Detect which cell encompasses the target text, then output its (X, Y) center coordinate. 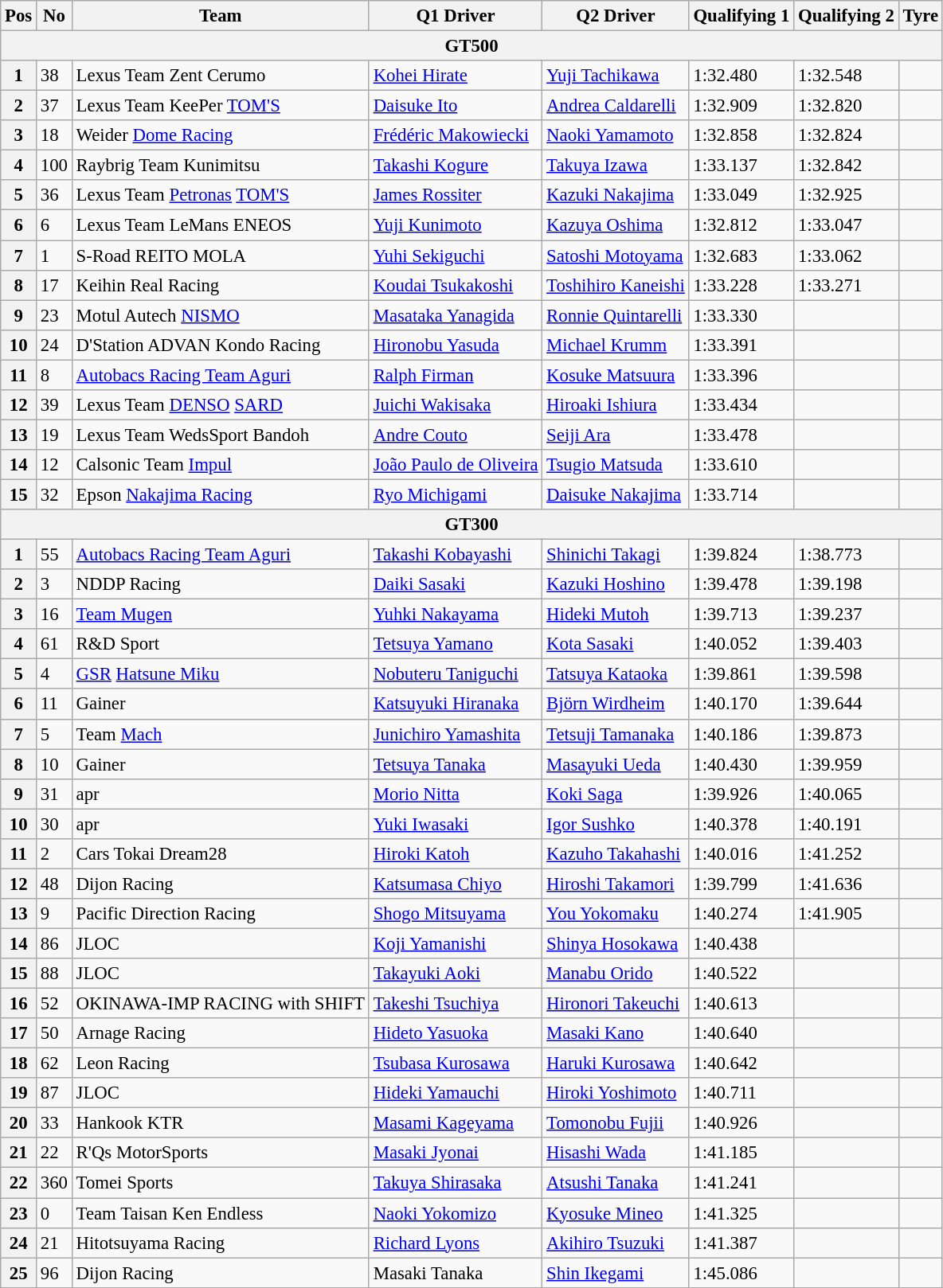
Daisuke Ito (456, 106)
Igor Sushko (616, 824)
1:33.610 (741, 465)
João Paulo de Oliveira (456, 465)
1:40.642 (741, 1064)
37 (54, 106)
48 (54, 884)
Lexus Team Petronas TOM'S (220, 195)
Takayuki Aoki (456, 974)
Koki Saga (616, 794)
Tetsuya Tanaka (456, 764)
62 (54, 1064)
D'Station ADVAN Kondo Racing (220, 345)
38 (54, 76)
Hitotsuyama Racing (220, 1243)
Hankook KTR (220, 1123)
Team (220, 16)
S-Road REITO MOLA (220, 256)
Frédéric Makowiecki (456, 135)
Kazuki Nakajima (616, 195)
Kyosuke Mineo (616, 1213)
Yuki Iwasaki (456, 824)
Morio Nitta (456, 794)
Masaki Tanaka (456, 1273)
1:39.799 (741, 884)
Yuhi Sekiguchi (456, 256)
Calsonic Team Impul (220, 465)
1:40.438 (741, 943)
Arnage Racing (220, 1033)
Team Mugen (220, 615)
Pos (19, 16)
Keihin Real Racing (220, 285)
360 (54, 1183)
Cars Tokai Dream28 (220, 854)
1:38.773 (847, 555)
50 (54, 1033)
1:40.613 (741, 1004)
1:41.185 (741, 1153)
Andre Couto (456, 435)
20 (19, 1123)
1:40.430 (741, 764)
Team Mach (220, 734)
Hiroki Yoshimoto (616, 1093)
1:32.925 (847, 195)
Lexus Team WedsSport Bandoh (220, 435)
1:40.522 (741, 974)
Katsuyuki Hiranaka (456, 704)
87 (54, 1093)
1:32.820 (847, 106)
Qualifying 2 (847, 16)
33 (54, 1123)
1:40.065 (847, 794)
1:39.598 (847, 674)
1:33.137 (741, 166)
NDDP Racing (220, 584)
1:40.052 (741, 644)
Yuji Tachikawa (616, 76)
1:39.644 (847, 704)
Tsugio Matsuda (616, 465)
James Rossiter (456, 195)
1:41.252 (847, 854)
Hideki Mutoh (616, 615)
1:39.959 (847, 764)
1:39.873 (847, 734)
1:39.926 (741, 794)
GSR Hatsune Miku (220, 674)
Andrea Caldarelli (616, 106)
Seiji Ara (616, 435)
0 (54, 1213)
39 (54, 405)
1:32.842 (847, 166)
1:40.016 (741, 854)
Kohei Hirate (456, 76)
Naoki Yokomizo (456, 1213)
96 (54, 1273)
1:41.905 (847, 914)
Hiroki Katoh (456, 854)
Lexus Team Zent Cerumo (220, 76)
Richard Lyons (456, 1243)
Masayuki Ueda (616, 764)
Kota Sasaki (616, 644)
30 (54, 824)
1:33.271 (847, 285)
R&D Sport (220, 644)
1:40.186 (741, 734)
Yuhki Nakayama (456, 615)
1:40.274 (741, 914)
Leon Racing (220, 1064)
Nobuteru Taniguchi (456, 674)
Tomei Sports (220, 1183)
Shogo Mitsuyama (456, 914)
Shinichi Takagi (616, 555)
Koji Yamanishi (456, 943)
1:33.396 (741, 375)
1:39.478 (741, 584)
GT500 (471, 46)
Lexus Team DENSO SARD (220, 405)
1:32.548 (847, 76)
OKINAWA-IMP RACING with SHIFT (220, 1004)
Lexus Team LeMans ENEOS (220, 225)
1:33.434 (741, 405)
Takeshi Tsuchiya (456, 1004)
1:39.824 (741, 555)
Team Taisan Ken Endless (220, 1213)
Shin Ikegami (616, 1273)
1:40.378 (741, 824)
52 (54, 1004)
1:32.909 (741, 106)
Michael Krumm (616, 345)
Kosuke Matsuura (616, 375)
1:39.713 (741, 615)
Atsushi Tanaka (616, 1183)
Weider Dome Racing (220, 135)
1:33.391 (741, 345)
1:39.237 (847, 615)
Tyre (921, 16)
Masaki Kano (616, 1033)
Satoshi Motoyama (616, 256)
Daiki Sasaki (456, 584)
61 (54, 644)
Tsubasa Kurosawa (456, 1064)
Takuya Shirasaka (456, 1183)
Hironori Takeuchi (616, 1004)
1:32.683 (741, 256)
1:32.812 (741, 225)
Kazuki Hoshino (616, 584)
Ralph Firman (456, 375)
Akihiro Tsuzuki (616, 1243)
Naoki Yamamoto (616, 135)
You Yokomaku (616, 914)
Hironobu Yasuda (456, 345)
Masaki Jyonai (456, 1153)
1:39.403 (847, 644)
Kazuya Oshima (616, 225)
Takuya Izawa (616, 166)
88 (54, 974)
Daisuke Nakajima (616, 494)
25 (19, 1273)
86 (54, 943)
Qualifying 1 (741, 16)
1:39.861 (741, 674)
1:33.062 (847, 256)
1:40.191 (847, 824)
Björn Wirdheim (616, 704)
Ryo Michigami (456, 494)
Hiroaki Ishiura (616, 405)
100 (54, 166)
Motul Autech NISMO (220, 315)
1:41.387 (741, 1243)
1:33.330 (741, 315)
1:32.824 (847, 135)
Tomonobu Fujii (616, 1123)
Takashi Kobayashi (456, 555)
1:40.926 (741, 1123)
Epson Nakajima Racing (220, 494)
Shinya Hosokawa (616, 943)
1:40.711 (741, 1093)
Ronnie Quintarelli (616, 315)
1:39.198 (847, 584)
Masami Kageyama (456, 1123)
1:45.086 (741, 1273)
1:33.049 (741, 195)
Yuji Kunimoto (456, 225)
1:33.228 (741, 285)
Manabu Orido (616, 974)
31 (54, 794)
1:41.325 (741, 1213)
Tatsuya Kataoka (616, 674)
Junichiro Yamashita (456, 734)
Raybrig Team Kunimitsu (220, 166)
Hideki Yamauchi (456, 1093)
Tetsuji Tamanaka (616, 734)
1:33.478 (741, 435)
Lexus Team KeePer TOM'S (220, 106)
Haruki Kurosawa (616, 1064)
1:41.636 (847, 884)
1:33.047 (847, 225)
Hiroshi Takamori (616, 884)
Toshihiro Kaneishi (616, 285)
R'Qs MotorSports (220, 1153)
Juichi Wakisaka (456, 405)
Pacific Direction Racing (220, 914)
No (54, 16)
Q1 Driver (456, 16)
1:33.714 (741, 494)
1:41.241 (741, 1183)
1:40.640 (741, 1033)
Katsumasa Chiyo (456, 884)
1:32.480 (741, 76)
Q2 Driver (616, 16)
Takashi Kogure (456, 166)
GT300 (471, 525)
32 (54, 494)
Hideto Yasuoka (456, 1033)
Kazuho Takahashi (616, 854)
Masataka Yanagida (456, 315)
1:32.858 (741, 135)
Koudai Tsukakoshi (456, 285)
Tetsuya Yamano (456, 644)
Hisashi Wada (616, 1153)
36 (54, 195)
55 (54, 555)
1:40.170 (741, 704)
